Determine the [x, y] coordinate at the center of the cell enclosing the given text.  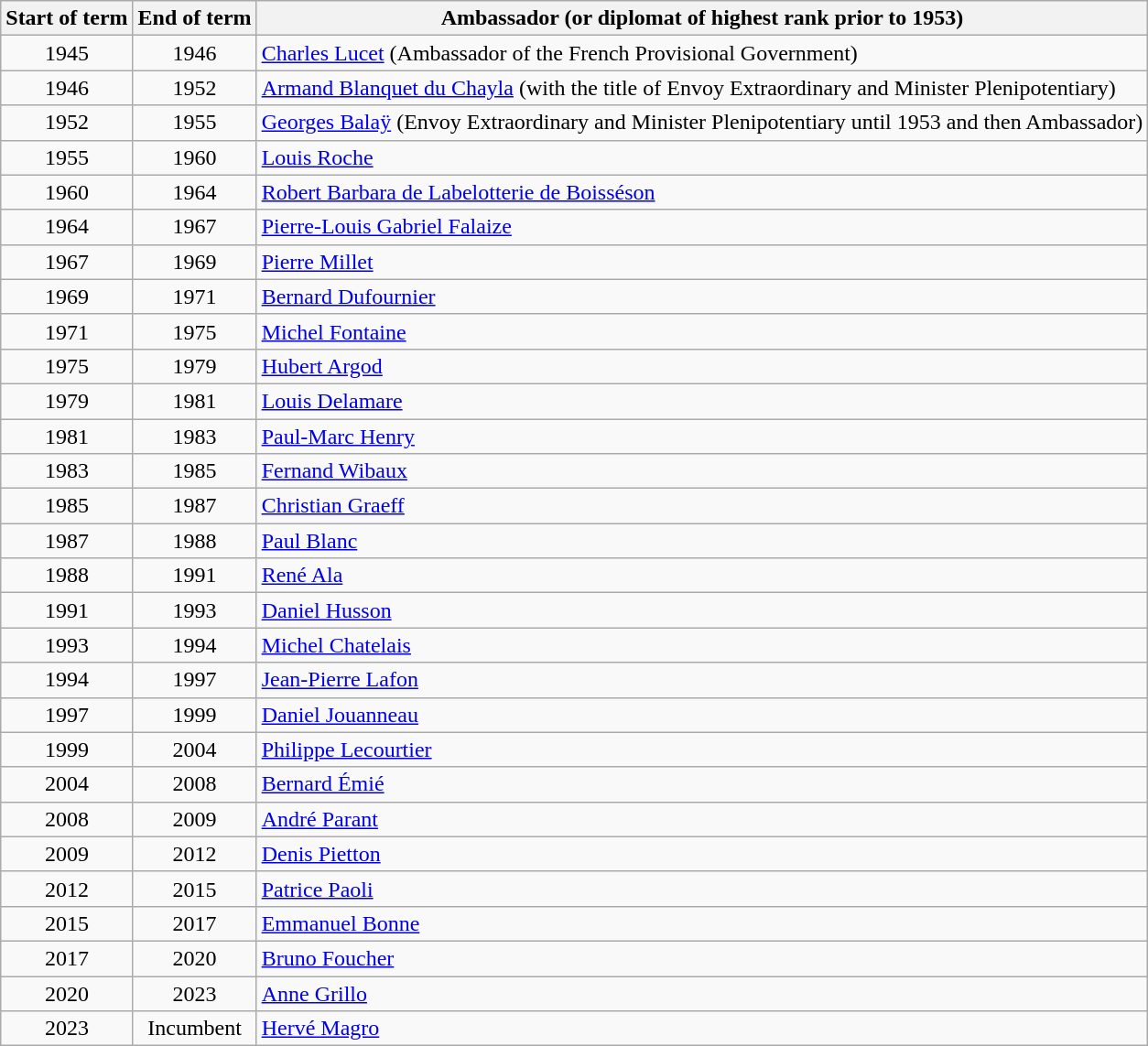
Michel Fontaine [702, 331]
Patrice Paoli [702, 889]
Robert Barbara de Labelotterie de Boisséson [702, 192]
Hubert Argod [702, 366]
Paul Blanc [702, 541]
Paul-Marc Henry [702, 437]
Fernand Wibaux [702, 471]
Bruno Foucher [702, 958]
Philippe Lecourtier [702, 749]
Anne Grillo [702, 993]
1945 [67, 53]
Daniel Husson [702, 610]
Denis Pietton [702, 854]
Bernard Émié [702, 784]
Jean-Pierre Lafon [702, 680]
Daniel Jouanneau [702, 715]
End of term [194, 18]
Incumbent [194, 1029]
Bernard Dufournier [702, 297]
Georges Balaÿ (Envoy Extraordinary and Minister Plenipotentiary until 1953 and then Ambassador) [702, 123]
Christian Graeff [702, 506]
André Parant [702, 819]
Charles Lucet (Ambassador of the French Provisional Government) [702, 53]
Emmanuel Bonne [702, 923]
Ambassador (or diplomat of highest rank prior to 1953) [702, 18]
Michel Chatelais [702, 645]
René Ala [702, 576]
Start of term [67, 18]
Louis Delamare [702, 401]
Pierre Millet [702, 262]
Louis Roche [702, 157]
Pierre-Louis Gabriel Falaize [702, 227]
Armand Blanquet du Chayla (with the title of Envoy Extraordinary and Minister Plenipotentiary) [702, 88]
Hervé Magro [702, 1029]
